Locate the cell with the specified text and output its (x, y) center coordinate. 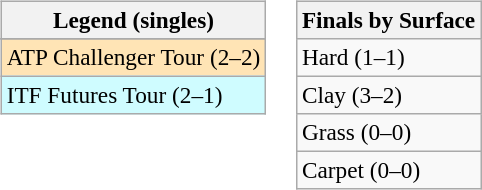
ITF Futures Tour (2–1) (133, 95)
ATP Challenger Tour (2–2) (133, 57)
Grass (0–0) (389, 133)
Hard (1–1) (389, 57)
Legend (singles) (133, 20)
Finals by Surface (389, 20)
Clay (3–2) (389, 95)
Carpet (0–0) (389, 171)
